Search for the cell housing the specified text and yield its (X, Y) center coordinate. 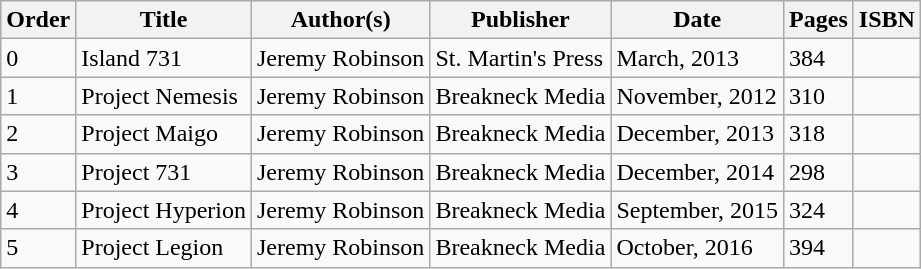
394 (819, 248)
Order (38, 20)
0 (38, 58)
Publisher (520, 20)
Date (698, 20)
4 (38, 210)
298 (819, 172)
Project 731 (164, 172)
St. Martin's Press (520, 58)
Project Legion (164, 248)
2 (38, 134)
Author(s) (340, 20)
November, 2012 (698, 96)
310 (819, 96)
5 (38, 248)
384 (819, 58)
Island 731 (164, 58)
Pages (819, 20)
ISBN (886, 20)
March, 2013 (698, 58)
December, 2014 (698, 172)
December, 2013 (698, 134)
3 (38, 172)
318 (819, 134)
September, 2015 (698, 210)
October, 2016 (698, 248)
Project Hyperion (164, 210)
Project Maigo (164, 134)
1 (38, 96)
Project Nemesis (164, 96)
Title (164, 20)
324 (819, 210)
